Search for the cell housing the specified text and yield its (x, y) center coordinate. 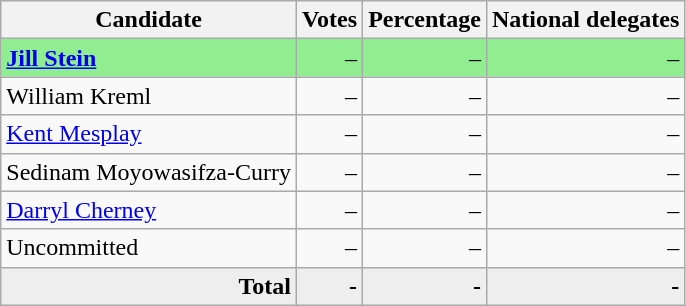
Votes (329, 20)
Sedinam Moyowasifza-Curry (149, 172)
William Kreml (149, 96)
Uncommitted (149, 248)
Candidate (149, 20)
Percentage (425, 20)
Darryl Cherney (149, 210)
Total (149, 286)
Jill Stein (149, 58)
Kent Mesplay (149, 134)
National delegates (585, 20)
